For the text-containing cell, return its midpoint in (X, Y) coordinate format. 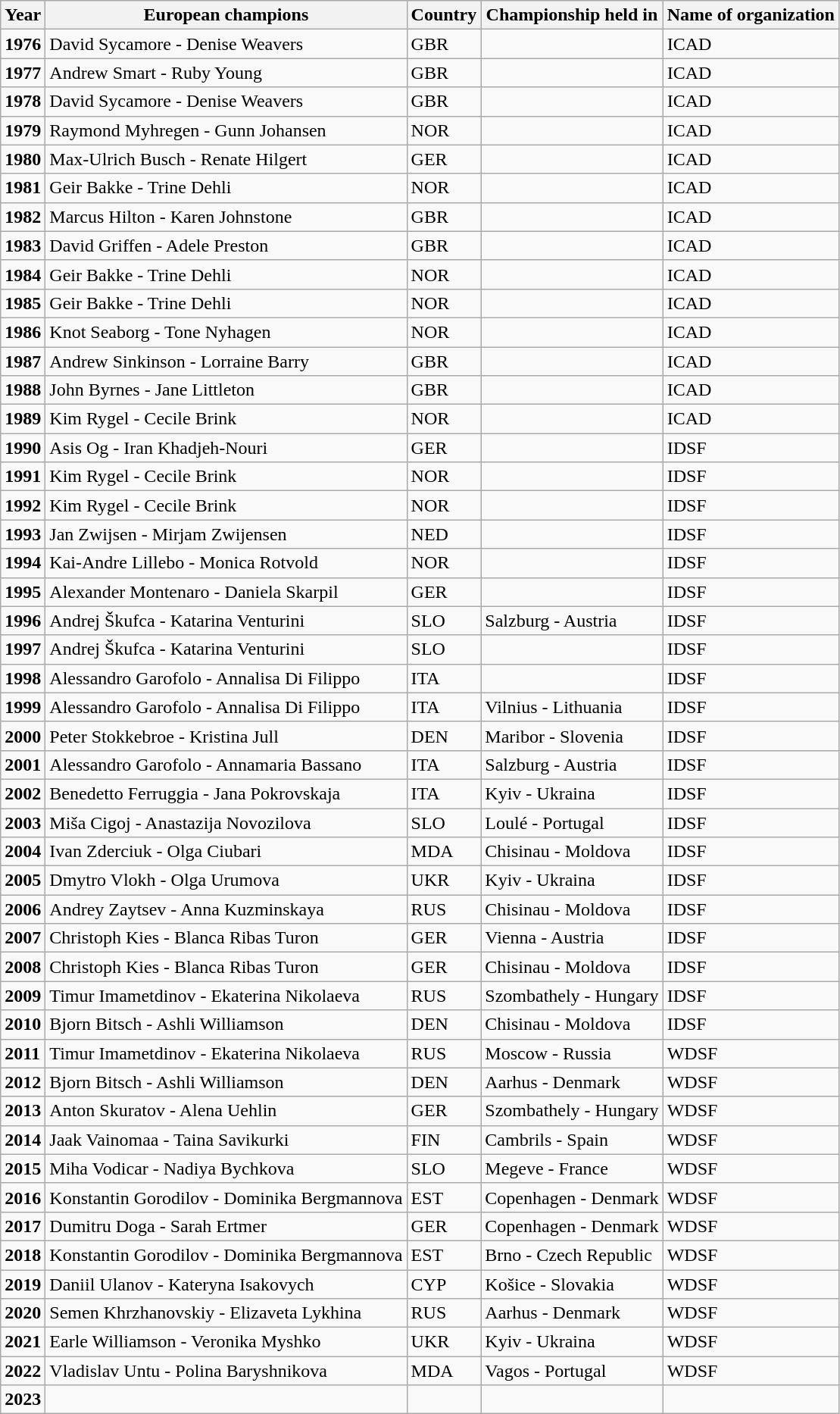
Knot Seaborg - Tone Nyhagen (226, 332)
2008 (23, 967)
Andrey Zaytsev - Anna Kuzminskaya (226, 909)
1982 (23, 217)
Moscow - Russia (572, 1053)
Country (444, 15)
Kai-Andre Lillebo - Monica Rotvold (226, 563)
1987 (23, 361)
2015 (23, 1168)
2014 (23, 1140)
2023 (23, 1400)
Alessandro Garofolo - Annamaria Bassano (226, 765)
1998 (23, 678)
Jaak Vainomaa - Taina Savikurki (226, 1140)
1995 (23, 592)
Name of organization (751, 15)
1994 (23, 563)
John Byrnes - Jane Littleton (226, 390)
1978 (23, 102)
Košice - Slovakia (572, 1284)
1985 (23, 303)
Anton Skuratov - Alena Uehlin (226, 1111)
Alexander Montenaro - Daniela Skarpil (226, 592)
2001 (23, 765)
Andrew Smart - Ruby Young (226, 73)
1979 (23, 130)
Cambrils - Spain (572, 1140)
European champions (226, 15)
2018 (23, 1255)
Championship held in (572, 15)
2006 (23, 909)
Semen Khrzhanovskiy - Elizaveta Lykhina (226, 1313)
Maribor - Slovenia (572, 736)
2000 (23, 736)
2013 (23, 1111)
2002 (23, 793)
Ivan Zderciuk - Olga Ciubari (226, 852)
2011 (23, 1053)
1996 (23, 621)
Vladislav Untu - Polina Baryshnikova (226, 1371)
2022 (23, 1371)
2021 (23, 1342)
1999 (23, 707)
Raymond Myhregen - Gunn Johansen (226, 130)
David Griffen - Adele Preston (226, 246)
Year (23, 15)
Peter Stokkebroe - Kristina Jull (226, 736)
Vilnius - Lithuania (572, 707)
Brno - Czech Republic (572, 1255)
2005 (23, 881)
2010 (23, 1025)
Megeve - France (572, 1168)
Miša Cigoj - Anastazija Novozilova (226, 822)
1981 (23, 188)
1980 (23, 159)
Asis Og - Iran Khadjeh-Nouri (226, 448)
Jan Zwijsen - Mirjam Zwijensen (226, 534)
1993 (23, 534)
NED (444, 534)
Daniil Ulanov - Kateryna Isakovych (226, 1284)
1984 (23, 274)
1991 (23, 477)
Dmytro Vlokh - Olga Urumova (226, 881)
2017 (23, 1226)
1990 (23, 448)
1992 (23, 505)
Dumitru Doga - Sarah Ertmer (226, 1226)
2016 (23, 1197)
2007 (23, 938)
1976 (23, 44)
Vagos - Portugal (572, 1371)
Max-Ulrich Busch - Renate Hilgert (226, 159)
Andrew Sinkinson - Lorraine Barry (226, 361)
1983 (23, 246)
1997 (23, 649)
Earle Williamson - Veronika Myshko (226, 1342)
Loulé - Portugal (572, 822)
Benedetto Ferruggia - Jana Pokrovskaja (226, 793)
2009 (23, 996)
Vienna - Austria (572, 938)
FIN (444, 1140)
2004 (23, 852)
Marcus Hilton - Karen Johnstone (226, 217)
Miha Vodicar - Nadiya Bychkova (226, 1168)
1989 (23, 419)
CYP (444, 1284)
2020 (23, 1313)
2012 (23, 1082)
1977 (23, 73)
2019 (23, 1284)
2003 (23, 822)
1988 (23, 390)
1986 (23, 332)
